Scan for the cell matching the given text and deliver its [x, y] coordinate at center. 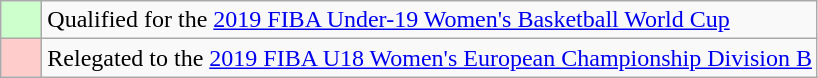
Relegated to the 2019 FIBA U18 Women's European Championship Division B [430, 58]
Qualified for the 2019 FIBA Under-19 Women's Basketball World Cup [430, 20]
